Locate the cell with the specified text and output its [x, y] center coordinate. 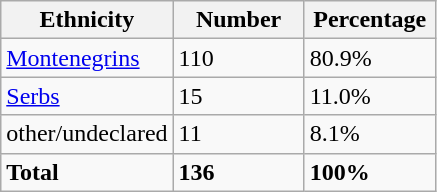
other/undeclared [87, 134]
Percentage [370, 20]
100% [370, 172]
8.1% [370, 134]
11.0% [370, 96]
Ethnicity [87, 20]
Montenegrins [87, 58]
110 [238, 58]
136 [238, 172]
Serbs [87, 96]
11 [238, 134]
80.9% [370, 58]
Number [238, 20]
15 [238, 96]
Total [87, 172]
